For the text-containing cell, return its midpoint in (x, y) coordinate format. 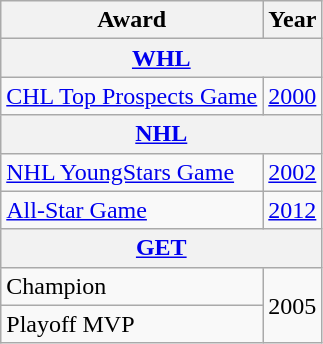
2000 (292, 96)
GET (162, 248)
NHL YoungStars Game (132, 172)
Champion (132, 286)
WHL (162, 58)
2005 (292, 305)
2012 (292, 210)
Playoff MVP (132, 324)
Award (132, 20)
NHL (162, 134)
Year (292, 20)
All-Star Game (132, 210)
2002 (292, 172)
CHL Top Prospects Game (132, 96)
